From the cell containing the given text, extract its center point as (X, Y) coordinate. 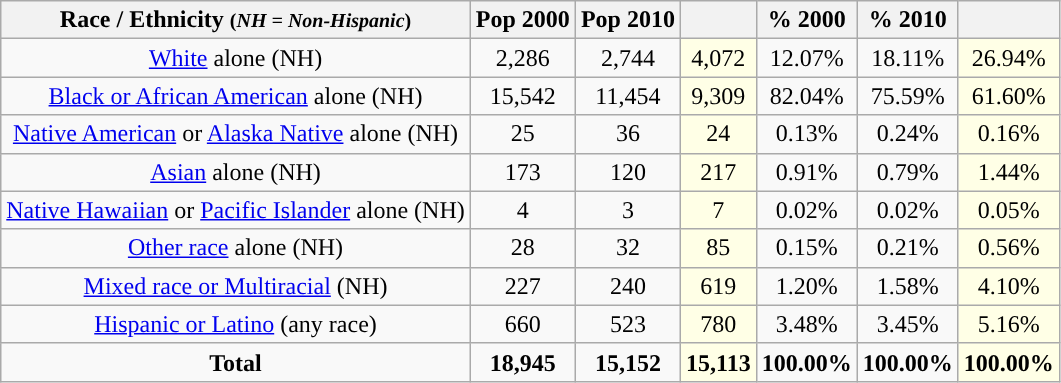
32 (628, 248)
0.15% (806, 248)
0.16% (1008, 134)
82.04% (806, 96)
4.10% (1008, 286)
18.11% (908, 58)
61.60% (1008, 96)
% 2010 (908, 20)
Pop 2000 (522, 20)
Pop 2010 (628, 20)
25 (522, 134)
4 (522, 210)
Race / Ethnicity (NH = Non-Hispanic) (236, 20)
780 (718, 324)
Hispanic or Latino (any race) (236, 324)
White alone (NH) (236, 58)
Native Hawaiian or Pacific Islander alone (NH) (236, 210)
Other race alone (NH) (236, 248)
15,152 (628, 362)
173 (522, 172)
0.21% (908, 248)
2,286 (522, 58)
227 (522, 286)
75.59% (908, 96)
0.91% (806, 172)
Mixed race or Multiracial (NH) (236, 286)
15,113 (718, 362)
0.13% (806, 134)
0.05% (1008, 210)
11,454 (628, 96)
Total (236, 362)
Black or African American alone (NH) (236, 96)
2,744 (628, 58)
0.79% (908, 172)
85 (718, 248)
619 (718, 286)
1.44% (1008, 172)
660 (522, 324)
0.24% (908, 134)
18,945 (522, 362)
0.56% (1008, 248)
1.58% (908, 286)
9,309 (718, 96)
1.20% (806, 286)
523 (628, 324)
240 (628, 286)
3.48% (806, 324)
5.16% (1008, 324)
3 (628, 210)
% 2000 (806, 20)
36 (628, 134)
28 (522, 248)
120 (628, 172)
217 (718, 172)
12.07% (806, 58)
Asian alone (NH) (236, 172)
7 (718, 210)
26.94% (1008, 58)
3.45% (908, 324)
24 (718, 134)
4,072 (718, 58)
Native American or Alaska Native alone (NH) (236, 134)
15,542 (522, 96)
